Return [X, Y] of the center of cell containing provided text 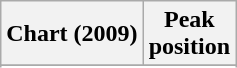
Chart (2009) [72, 34]
Peakposition [189, 34]
